Output the [X, Y] coordinate of the center of the cell containing the given text.  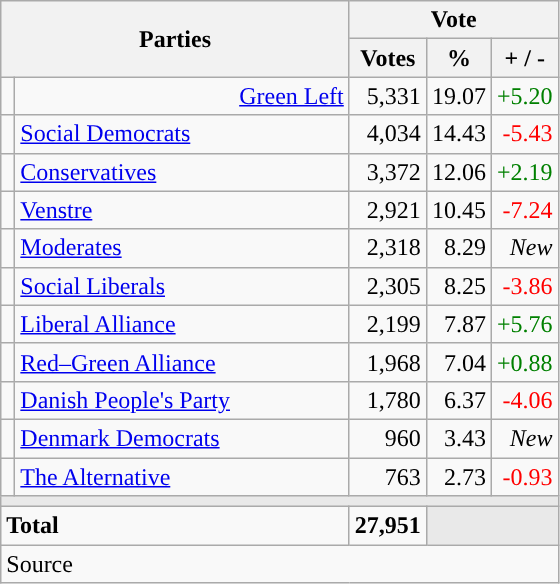
1,780 [388, 400]
12.06 [458, 172]
Venstre [182, 210]
2,921 [388, 210]
-4.06 [524, 400]
763 [388, 477]
6.37 [458, 400]
10.45 [458, 210]
Votes [388, 58]
+5.20 [524, 96]
2,305 [388, 286]
1,968 [388, 362]
960 [388, 438]
7.04 [458, 362]
Red–Green Alliance [182, 362]
8.25 [458, 286]
2,318 [388, 248]
14.43 [458, 134]
3,372 [388, 172]
Social Liberals [182, 286]
Total [176, 526]
-5.43 [524, 134]
Green Left [182, 96]
8.29 [458, 248]
-3.86 [524, 286]
2.73 [458, 477]
2,199 [388, 324]
4,034 [388, 134]
+5.76 [524, 324]
Vote [454, 20]
Danish People's Party [182, 400]
Parties [176, 39]
7.87 [458, 324]
% [458, 58]
5,331 [388, 96]
Source [280, 564]
27,951 [388, 526]
+2.19 [524, 172]
The Alternative [182, 477]
Liberal Alliance [182, 324]
-7.24 [524, 210]
+0.88 [524, 362]
Denmark Democrats [182, 438]
19.07 [458, 96]
-0.93 [524, 477]
+ / - [524, 58]
Social Democrats [182, 134]
Moderates [182, 248]
3.43 [458, 438]
Conservatives [182, 172]
